Find where the given text appears and provide that cell's center as (x, y) coordinate. 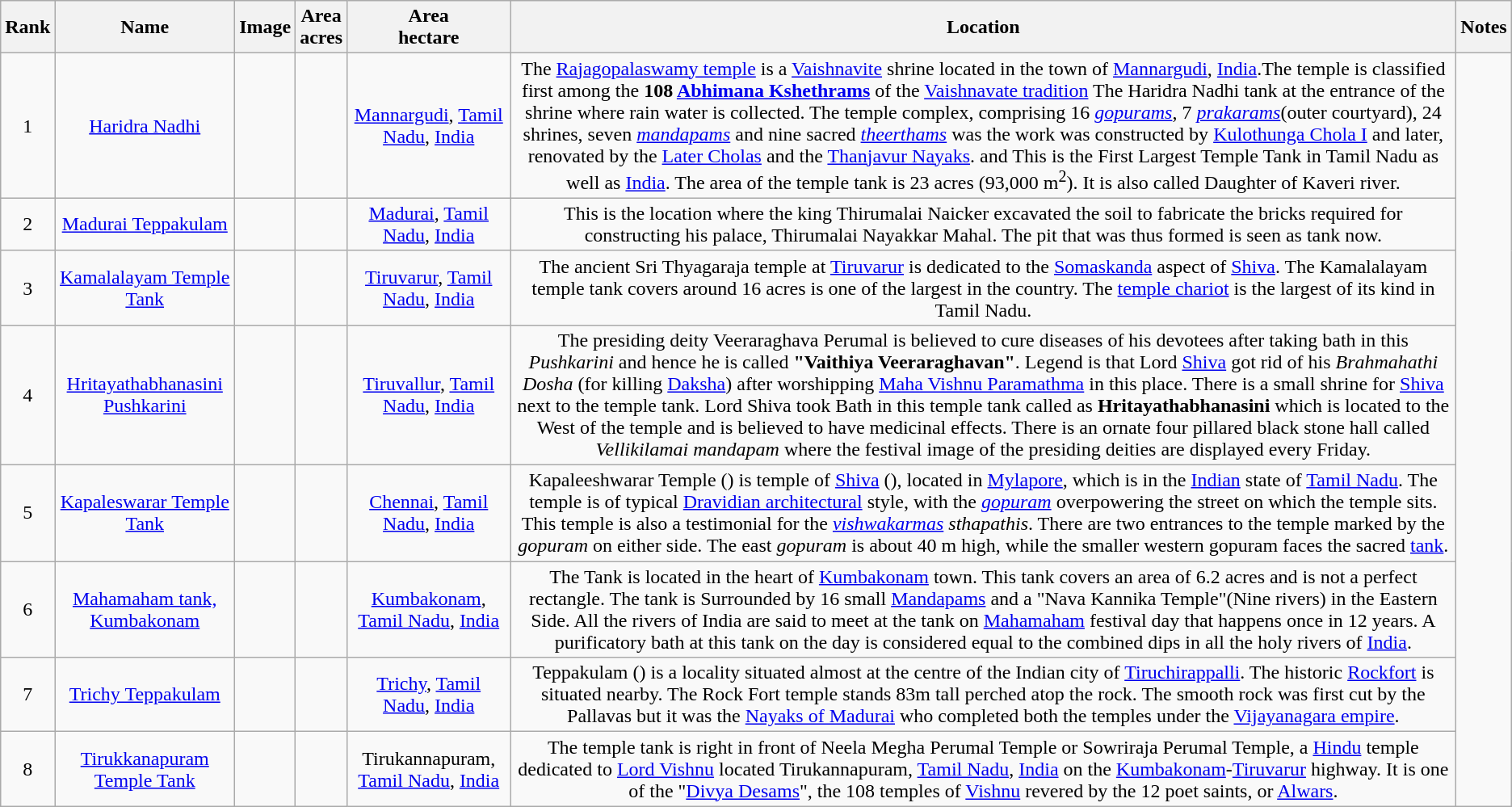
7 (27, 695)
1 (27, 126)
Madurai, Tamil Nadu, India (429, 225)
Madurai Teppakulam (145, 225)
8 (27, 769)
6 (27, 609)
Tiruvarur, Tamil Nadu, India (429, 288)
Rank (27, 27)
Trichy, Tamil Nadu, India (429, 695)
Name (145, 27)
Mannargudi, Tamil Nadu, India (429, 126)
Location (984, 27)
Image (265, 27)
Kamalalayam Temple Tank (145, 288)
5 (27, 514)
Tirukkanapuram Temple Tank (145, 769)
Hritayathabhanasini Pushkarini (145, 394)
Trichy Teppakulam (145, 695)
2 (27, 225)
Kapaleswarar Temple Tank (145, 514)
Notes (1484, 27)
Haridra Nadhi (145, 126)
4 (27, 394)
Chennai, Tamil Nadu, India (429, 514)
Kumbakonam, Tamil Nadu, India (429, 609)
Areahectare (429, 27)
3 (27, 288)
Tiruvallur, Tamil Nadu, India (429, 394)
Tirukannapuram, Tamil Nadu, India (429, 769)
Areaacres (321, 27)
Mahamaham tank, Kumbakonam (145, 609)
